Return the (x, y) coordinate for the center point of the cell that contains the specified text.  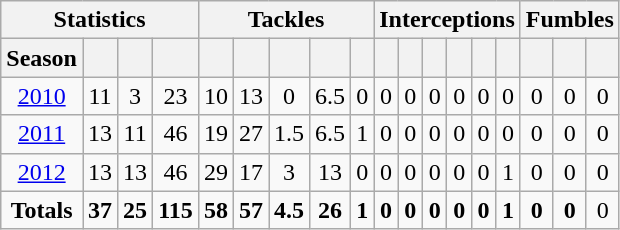
Interceptions (448, 20)
27 (250, 134)
25 (136, 210)
Tackles (286, 20)
57 (250, 210)
Totals (42, 210)
58 (216, 210)
Season (42, 58)
Fumbles (570, 20)
37 (100, 210)
115 (176, 210)
10 (216, 96)
17 (250, 172)
26 (330, 210)
2011 (42, 134)
2010 (42, 96)
4.5 (288, 210)
1.5 (288, 134)
2012 (42, 172)
19 (216, 134)
29 (216, 172)
Statistics (100, 20)
23 (176, 96)
